For the text-containing cell, return its midpoint in (x, y) coordinate format. 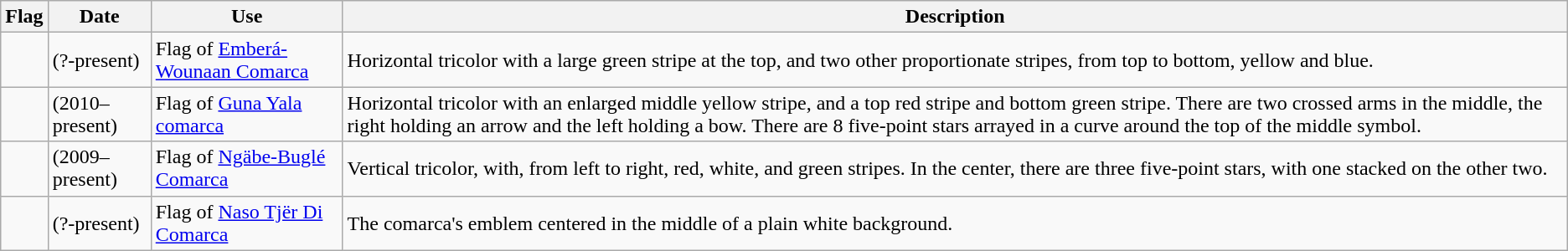
(2010–present) (99, 114)
Use (246, 17)
Flag of Guna Yala comarca (246, 114)
Horizontal tricolor with a large green stripe at the top, and two other proportionate stripes, from top to bottom, yellow and blue. (955, 60)
Flag of Naso Tjër Di Comarca (246, 223)
Flag of Ngäbe-Buglé Comarca (246, 169)
Flag (24, 17)
(2009–present) (99, 169)
The comarca's emblem centered in the middle of a plain white background. (955, 223)
Description (955, 17)
Flag of Emberá-Wounaan Comarca (246, 60)
Date (99, 17)
